Find where the given text appears and provide that cell's center as [x, y] coordinate. 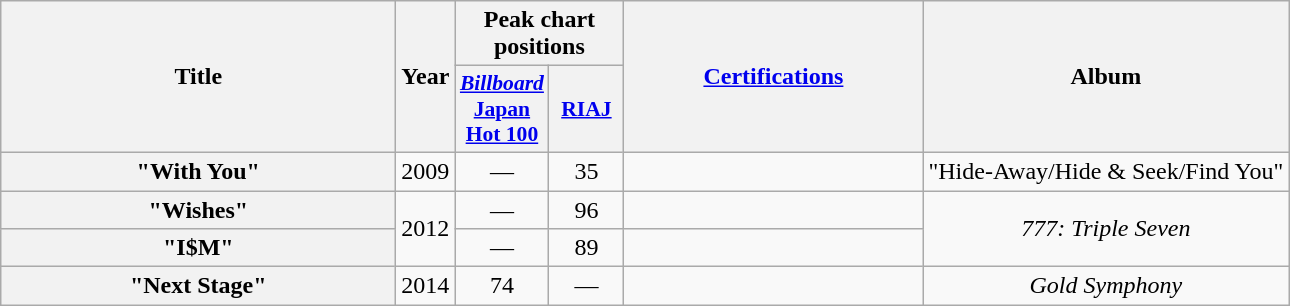
74 [502, 286]
"Next Stage" [198, 286]
Peak chart positions [540, 34]
96 [586, 209]
"Wishes" [198, 209]
35 [586, 171]
Billboard Japan Hot 100 [502, 110]
2014 [426, 286]
2012 [426, 228]
"With You" [198, 171]
2009 [426, 171]
"I$M" [198, 248]
89 [586, 248]
Gold Symphony [1106, 286]
Certifications [774, 77]
RIAJ [586, 110]
"Hide-Away/Hide & Seek/Find You" [1106, 171]
Year [426, 77]
Album [1106, 77]
777: Triple Seven [1106, 228]
Title [198, 77]
